Pinpoint the cell where the given text exists, returning its (X, Y) midpoint coordinate. 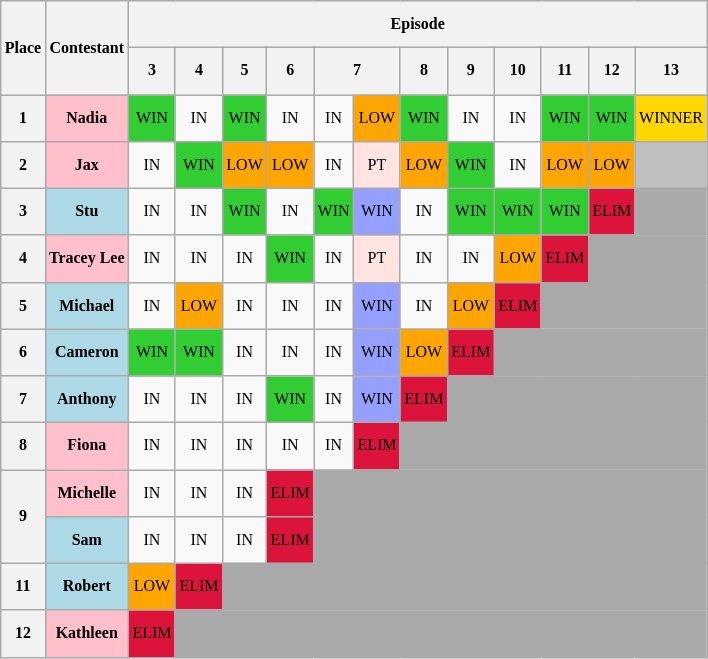
Anthony (86, 398)
Kathleen (86, 634)
Cameron (86, 352)
Michael (86, 306)
Episode (418, 24)
1 (23, 118)
Place (23, 47)
Contestant (86, 47)
Robert (86, 586)
WINNER (671, 118)
13 (671, 70)
Michelle (86, 492)
Fiona (86, 446)
Sam (86, 540)
2 (23, 164)
Stu (86, 212)
Tracey Lee (86, 258)
Nadia (86, 118)
10 (518, 70)
Jax (86, 164)
